Pinpoint the cell where the given text exists, returning its (X, Y) midpoint coordinate. 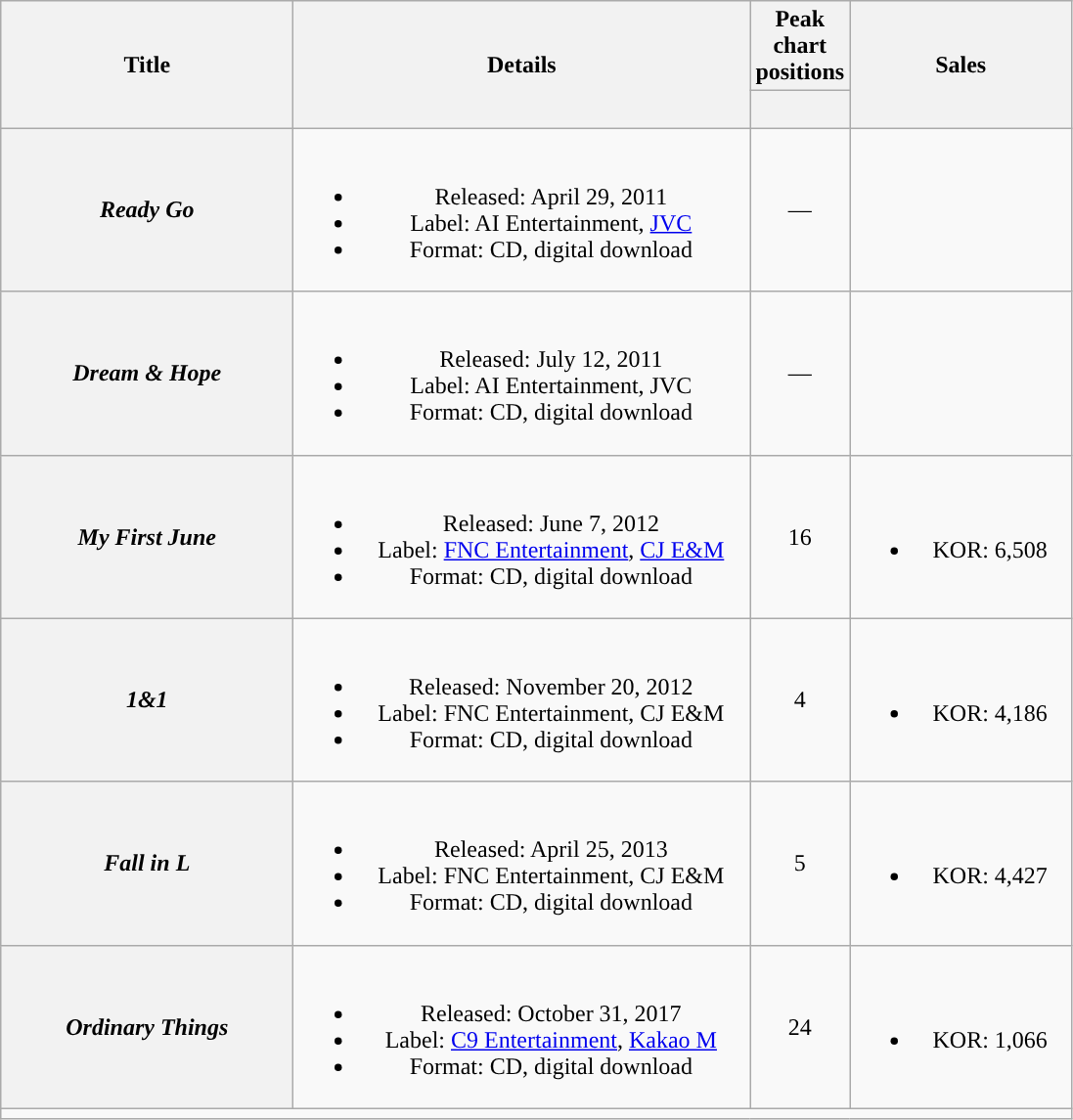
5 (800, 863)
16 (800, 536)
Released: November 20, 2012 Label: FNC Entertainment, CJ E&MFormat: CD, digital download (522, 700)
Ordinary Things (147, 1027)
4 (800, 700)
KOR: 4,186 (961, 700)
KOR: 4,427 (961, 863)
Released: July 12, 2011 Label: AI Entertainment, JVCFormat: CD, digital download (522, 374)
My First June (147, 536)
Dream & Hope (147, 374)
Details (522, 65)
Fall in L (147, 863)
Released: April 25, 2013 Label: FNC Entertainment, CJ E&MFormat: CD, digital download (522, 863)
Released: April 29, 2011 Label: AI Entertainment, JVCFormat: CD, digital download (522, 209)
24 (800, 1027)
KOR: 1,066 (961, 1027)
1&1 (147, 700)
Released: June 7, 2012 Label: FNC Entertainment, CJ E&MFormat: CD, digital download (522, 536)
KOR: 6,508 (961, 536)
Title (147, 65)
Sales (961, 65)
Released: October 31, 2017 Label: C9 Entertainment, Kakao MFormat: CD, digital download (522, 1027)
Peak chart positions (800, 46)
Ready Go (147, 209)
